From the cell containing the given text, extract its center point as [X, Y] coordinate. 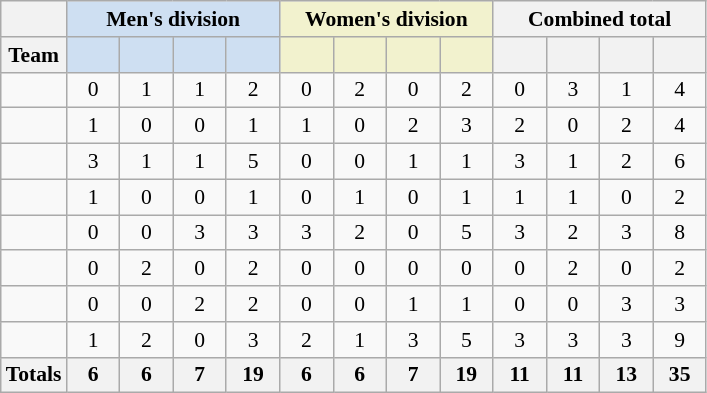
35 [680, 375]
Women's division [386, 19]
9 [680, 339]
13 [626, 375]
8 [680, 232]
Men's division [172, 19]
Team [34, 54]
Combined total [600, 19]
Totals [34, 375]
